Locate the cell with the specified text and output its (x, y) center coordinate. 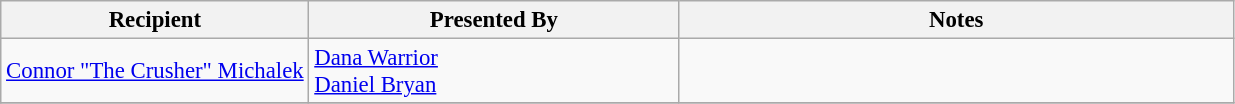
Connor "The Crusher" Michalek (155, 72)
Dana WarriorDaniel Bryan (494, 72)
Recipient (155, 20)
Notes (956, 20)
Presented By (494, 20)
